Detect which cell encompasses the target text, then output its [X, Y] center coordinate. 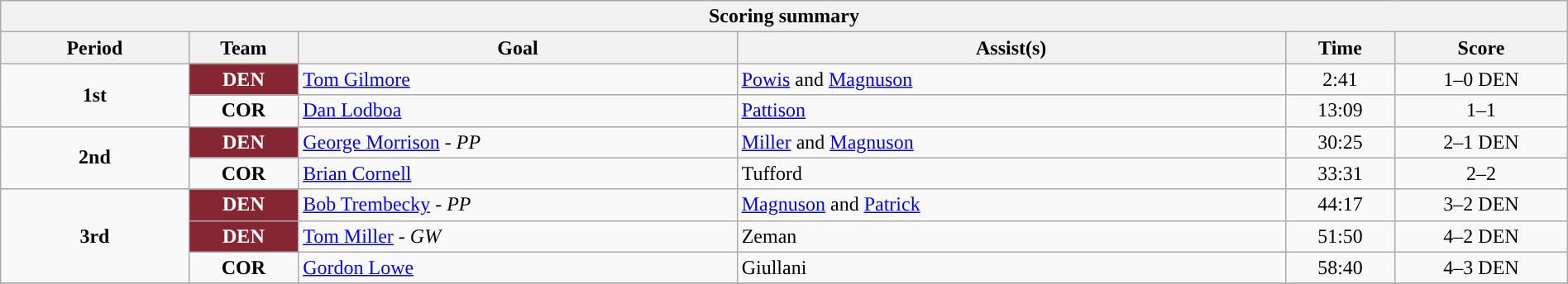
Magnuson and Patrick [1011, 205]
58:40 [1340, 267]
2:41 [1340, 79]
Giullani [1011, 267]
Time [1340, 48]
Assist(s) [1011, 48]
Zeman [1011, 236]
Brian Cornell [518, 173]
51:50 [1340, 236]
Gordon Lowe [518, 267]
4–3 DEN [1481, 267]
Bob Trembecky - PP [518, 205]
44:17 [1340, 205]
33:31 [1340, 173]
George Morrison - PP [518, 142]
3–2 DEN [1481, 205]
Miller and Magnuson [1011, 142]
Tom Gilmore [518, 79]
Scoring summary [784, 17]
Pattison [1011, 111]
2nd [94, 158]
Tufford [1011, 173]
Period [94, 48]
Tom Miller - GW [518, 236]
Powis and Magnuson [1011, 79]
30:25 [1340, 142]
Goal [518, 48]
2–1 DEN [1481, 142]
1st [94, 95]
Score [1481, 48]
Team [243, 48]
1–0 DEN [1481, 79]
2–2 [1481, 173]
3rd [94, 236]
Dan Lodboa [518, 111]
1–1 [1481, 111]
4–2 DEN [1481, 236]
13:09 [1340, 111]
